For the text-containing cell, return its midpoint in (x, y) coordinate format. 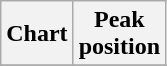
Peakposition (119, 34)
Chart (37, 34)
